Detect which cell encompasses the target text, then output its [x, y] center coordinate. 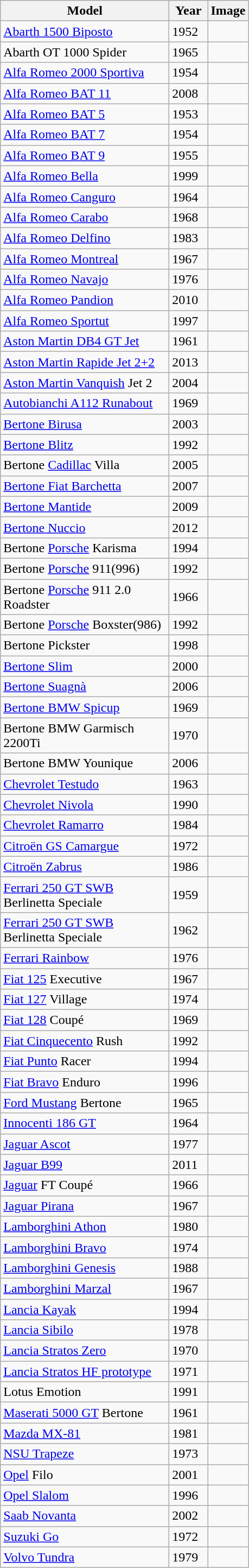
Alfa Romeo BAT 11 [85, 93]
Bertone Porsche Boxster(986) [85, 625]
2003 [189, 424]
Chevrolet Ramarro [85, 825]
1984 [189, 825]
2007 [189, 486]
Lancia Kayak [85, 1309]
1999 [189, 176]
Bertone Blitz [85, 445]
Saab Novanta [85, 1516]
1986 [189, 867]
Bertone Porsche Karisma [85, 548]
2000 [189, 666]
2005 [189, 465]
2011 [189, 1165]
NSU Trapeze [85, 1454]
Citroën Zabrus [85, 867]
Abarth 1500 Biposto [85, 31]
Bertone Nuccio [85, 527]
1955 [189, 155]
1962 [189, 930]
1959 [189, 895]
Ferrari Rainbow [85, 958]
Jaguar FT Coupé [85, 1185]
Alfa Romeo 2000 Sportiva [85, 73]
1981 [189, 1433]
Bertone BMW Garmisch 2200Ti [85, 735]
Alfa Romeo Sportut [85, 321]
Bertone Cadillac Villa [85, 465]
Jaguar B99 [85, 1165]
Fiat Bravo Enduro [85, 1082]
Fiat 127 Village [85, 1000]
Maserati 5000 GT Bertone [85, 1413]
Bertone Suagnà [85, 687]
Bertone Pickster [85, 646]
1973 [189, 1454]
Opel Slalom [85, 1495]
Mazda MX-81 [85, 1433]
Alfa Romeo Canguro [85, 197]
Fiat 125 Executive [85, 979]
Fiat 128 Coupé [85, 1020]
Citroën GS Camargue [85, 846]
Alfa Romeo BAT 7 [85, 135]
2013 [189, 362]
Lamborghini Bravo [85, 1247]
Volvo Tundra [85, 1557]
1968 [189, 217]
Alfa Romeo BAT 5 [85, 114]
Lotus Emotion [85, 1392]
1953 [189, 114]
2012 [189, 527]
Alfa Romeo Montreal [85, 259]
Abarth OT 1000 Spider [85, 52]
Bertone Slim [85, 666]
1979 [189, 1557]
1998 [189, 646]
Opel Filo [85, 1475]
1952 [189, 31]
2004 [189, 383]
Image [228, 11]
Alfa Romeo BAT 9 [85, 155]
1991 [189, 1392]
Innocenti 186 GT [85, 1123]
Lancia Sibilo [85, 1330]
Chevrolet Testudo [85, 784]
Aston Martin Vanquish Jet 2 [85, 383]
Year [189, 11]
Bertone Porsche 911 2.0 Roadster [85, 596]
Fiat Cinquecento Rush [85, 1041]
Alfa Romeo Carabo [85, 217]
Suzuki Go [85, 1537]
Alfa Romeo Bella [85, 176]
Ford Mustang Bertone [85, 1103]
Bertone Mantide [85, 507]
Fiat Punto Racer [85, 1061]
1971 [189, 1371]
Chevrolet Nivola [85, 805]
Lamborghini Athon [85, 1226]
1980 [189, 1226]
Aston Martin Rapide Jet 2+2 [85, 362]
Bertone Porsche 911(996) [85, 568]
2001 [189, 1475]
Autobianchi A112 Runabout [85, 403]
1978 [189, 1330]
2002 [189, 1516]
1997 [189, 321]
Lamborghini Genesis [85, 1268]
Bertone BMW Younique [85, 763]
Lamborghini Marzal [85, 1288]
1990 [189, 805]
Jaguar Ascot [85, 1144]
1983 [189, 238]
Bertone Birusa [85, 424]
2010 [189, 300]
1963 [189, 784]
Aston Martin DB4 GT Jet [85, 342]
Lancia Stratos HF prototype [85, 1371]
2008 [189, 93]
Alfa Romeo Pandion [85, 300]
Bertone Fiat Barchetta [85, 486]
1977 [189, 1144]
Model [85, 11]
2009 [189, 507]
Jaguar Pirana [85, 1206]
Lancia Stratos Zero [85, 1351]
Bertone BMW Spicup [85, 707]
1988 [189, 1268]
Alfa Romeo Delfino [85, 238]
Alfa Romeo Navajo [85, 280]
